Extract the [X, Y] coordinate from the center of the cell holding the provided text.  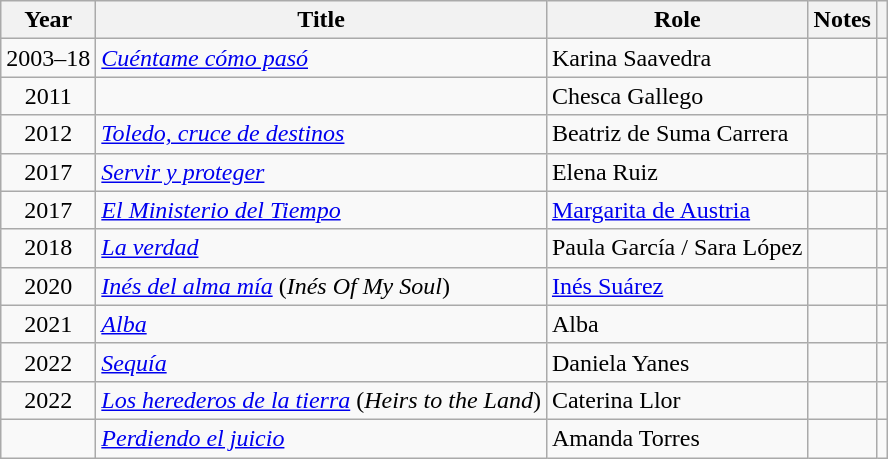
Elena Ruiz [677, 172]
Toledo, cruce de destinos [322, 134]
2003–18 [48, 58]
Perdiendo el juicio [322, 438]
Notes [842, 20]
Inés Suárez [677, 286]
Los herederos de la tierra (Heirs to the Land) [322, 400]
Inés del alma mía (Inés Of My Soul) [322, 286]
Cuéntame cómo pasó [322, 58]
Year [48, 20]
2018 [48, 248]
2012 [48, 134]
2011 [48, 96]
2021 [48, 324]
Caterina Llor [677, 400]
Sequía [322, 362]
Amanda Torres [677, 438]
Role [677, 20]
Servir y proteger [322, 172]
2020 [48, 286]
Title [322, 20]
Paula García / Sara López [677, 248]
La verdad [322, 248]
Karina Saavedra [677, 58]
El Ministerio del Tiempo [322, 210]
Chesca Gallego [677, 96]
Daniela Yanes [677, 362]
Beatriz de Suma Carrera [677, 134]
Margarita de Austria [677, 210]
